Scan for the cell matching the given text and deliver its [X, Y] coordinate at center. 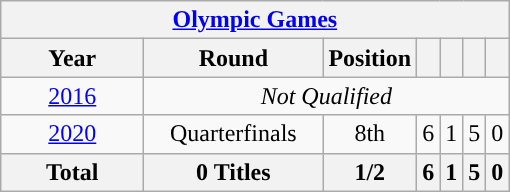
0 Titles [234, 172]
Year [72, 58]
Round [234, 58]
2020 [72, 134]
2016 [72, 96]
1/2 [370, 172]
Quarterfinals [234, 134]
Total [72, 172]
Not Qualified [326, 96]
Olympic Games [255, 20]
8th [370, 134]
Position [370, 58]
